Pinpoint the cell where the given text exists, returning its [X, Y] midpoint coordinate. 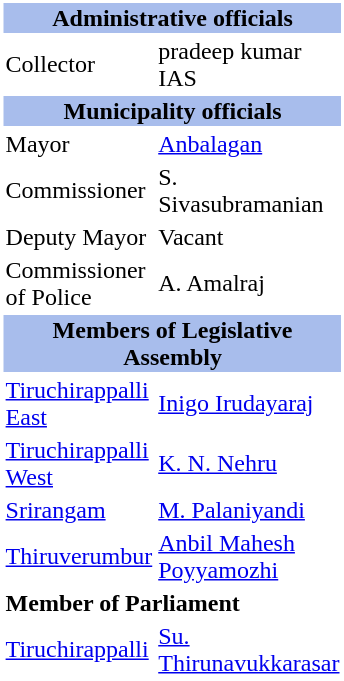
Tiruchirappalli East [79, 404]
Mayor [79, 144]
S. Sivasubramanian [249, 190]
Commissioner of Police [79, 284]
Collector [79, 64]
Anbil Mahesh Poyyamozhi [249, 556]
Srirangam [79, 510]
A. Amalraj [249, 284]
Inigo Irudayaraj [249, 404]
Tiruchirappalli West [79, 464]
Vacant [249, 237]
Municipality officials [172, 111]
Thiruverumbur [79, 556]
Deputy Mayor [79, 237]
Anbalagan [249, 144]
Tiruchirappalli [79, 650]
Administrative officials [172, 18]
pradeep kumar IAS [249, 64]
K. N. Nehru [249, 464]
Commissioner [79, 190]
M. Palaniyandi [249, 510]
Member of Parliament [172, 603]
Members of Legislative Assembly [172, 344]
Su. Thirunavukkarasar [249, 650]
